Extract the [x, y] coordinate from the center of the cell holding the provided text.  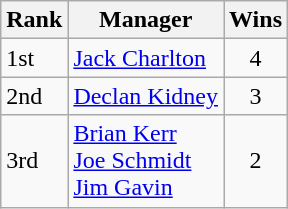
Wins [256, 20]
Brian Kerr Joe Schmidt Jim Gavin [146, 161]
3rd [34, 161]
Rank [34, 20]
2 [256, 161]
3 [256, 96]
Declan Kidney [146, 96]
1st [34, 58]
2nd [34, 96]
Jack Charlton [146, 58]
Manager [146, 20]
4 [256, 58]
